Provide the [x, y] coordinate of the cell's center where the given text is located.  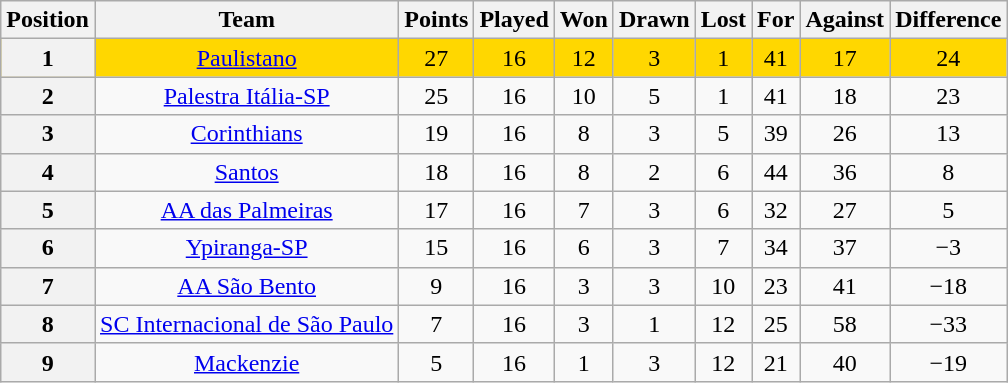
Against [845, 20]
Played [514, 20]
−3 [948, 248]
Ypiranga-SP [246, 248]
40 [845, 362]
Paulistano [246, 58]
Corinthians [246, 134]
Won [584, 20]
AA das Palmeiras [246, 210]
Difference [948, 20]
Points [436, 20]
Position [48, 20]
39 [776, 134]
For [776, 20]
44 [776, 172]
24 [948, 58]
19 [436, 134]
AA São Bento [246, 286]
32 [776, 210]
Drawn [654, 20]
34 [776, 248]
15 [436, 248]
Lost [723, 20]
−33 [948, 324]
Palestra Itália-SP [246, 96]
13 [948, 134]
21 [776, 362]
SC Internacional de São Paulo [246, 324]
−19 [948, 362]
4 [48, 172]
36 [845, 172]
Mackenzie [246, 362]
−18 [948, 286]
37 [845, 248]
26 [845, 134]
Santos [246, 172]
58 [845, 324]
Team [246, 20]
